Provide the [X, Y] coordinate of the cell's center where the given text is located.  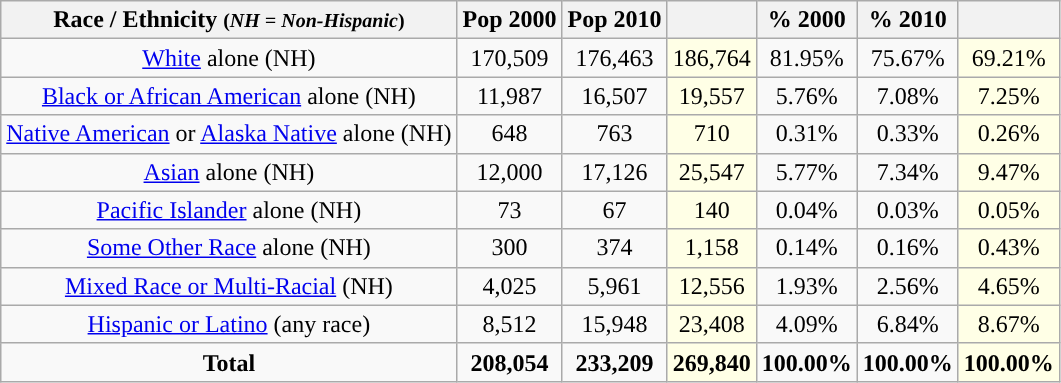
67 [614, 210]
300 [510, 248]
% 2000 [806, 20]
5.76% [806, 96]
Native American or Alaska Native alone (NH) [229, 134]
7.08% [908, 96]
4,025 [510, 286]
Hispanic or Latino (any race) [229, 324]
75.67% [908, 58]
23,408 [712, 324]
0.43% [1008, 248]
1.93% [806, 286]
White alone (NH) [229, 58]
0.33% [908, 134]
208,054 [510, 362]
8,512 [510, 324]
0.14% [806, 248]
69.21% [1008, 58]
710 [712, 134]
269,840 [712, 362]
1,158 [712, 248]
8.67% [1008, 324]
Asian alone (NH) [229, 172]
7.25% [1008, 96]
0.03% [908, 210]
Race / Ethnicity (NH = Non-Hispanic) [229, 20]
16,507 [614, 96]
Some Other Race alone (NH) [229, 248]
4.65% [1008, 286]
11,987 [510, 96]
73 [510, 210]
Mixed Race or Multi-Racial (NH) [229, 286]
0.05% [1008, 210]
12,556 [712, 286]
0.16% [908, 248]
17,126 [614, 172]
0.26% [1008, 134]
5,961 [614, 286]
763 [614, 134]
7.34% [908, 172]
6.84% [908, 324]
% 2010 [908, 20]
4.09% [806, 324]
Total [229, 362]
5.77% [806, 172]
648 [510, 134]
140 [712, 210]
0.31% [806, 134]
233,209 [614, 362]
0.04% [806, 210]
25,547 [712, 172]
2.56% [908, 286]
176,463 [614, 58]
186,764 [712, 58]
Pacific Islander alone (NH) [229, 210]
374 [614, 248]
15,948 [614, 324]
9.47% [1008, 172]
Black or African American alone (NH) [229, 96]
19,557 [712, 96]
Pop 2010 [614, 20]
Pop 2000 [510, 20]
12,000 [510, 172]
170,509 [510, 58]
81.95% [806, 58]
